Return [x, y] of the center of cell containing provided text 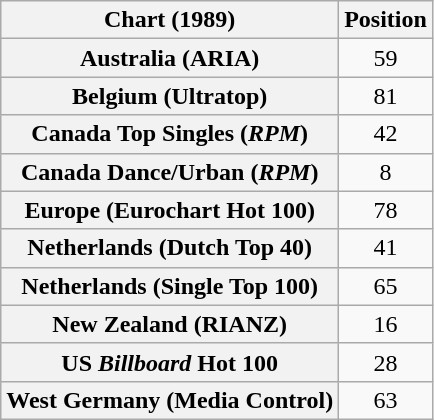
New Zealand (RIANZ) [170, 324]
16 [386, 324]
Belgium (Ultratop) [170, 96]
63 [386, 400]
81 [386, 96]
Canada Top Singles (RPM) [170, 134]
Europe (Eurochart Hot 100) [170, 210]
41 [386, 248]
Australia (ARIA) [170, 58]
28 [386, 362]
Position [386, 20]
Chart (1989) [170, 20]
Netherlands (Dutch Top 40) [170, 248]
59 [386, 58]
Canada Dance/Urban (RPM) [170, 172]
65 [386, 286]
Netherlands (Single Top 100) [170, 286]
West Germany (Media Control) [170, 400]
US Billboard Hot 100 [170, 362]
42 [386, 134]
78 [386, 210]
8 [386, 172]
